For the text-containing cell, return its midpoint in [x, y] coordinate format. 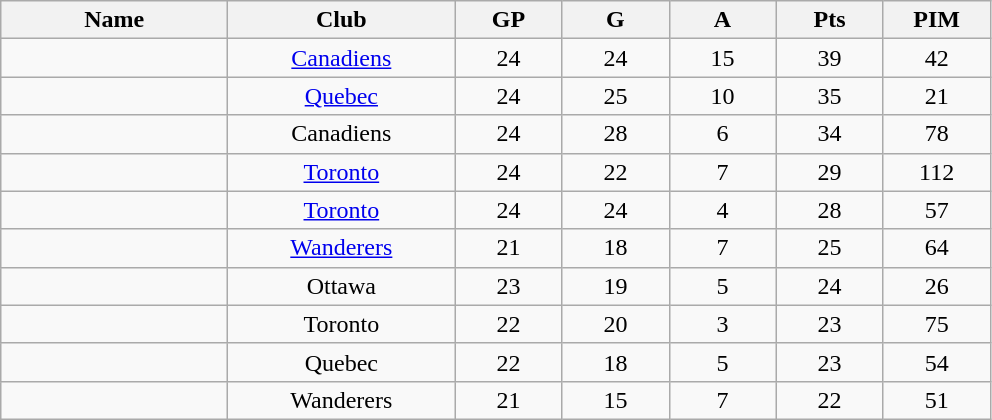
Pts [830, 20]
57 [936, 210]
19 [616, 286]
112 [936, 172]
Name [114, 20]
Club [342, 20]
34 [830, 134]
26 [936, 286]
51 [936, 400]
35 [830, 96]
4 [722, 210]
42 [936, 58]
10 [722, 96]
A [722, 20]
75 [936, 324]
78 [936, 134]
29 [830, 172]
PIM [936, 20]
3 [722, 324]
Ottawa [342, 286]
20 [616, 324]
6 [722, 134]
54 [936, 362]
64 [936, 248]
GP [508, 20]
G [616, 20]
39 [830, 58]
